Find where the given text appears and provide that cell's center as (X, Y) coordinate. 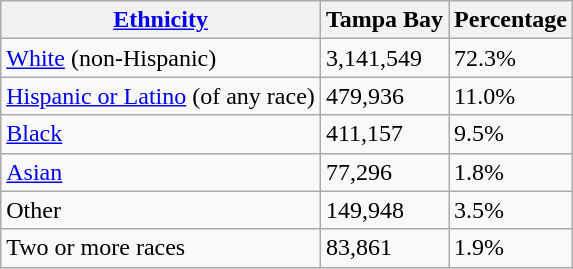
72.3% (511, 58)
3.5% (511, 210)
Ethnicity (161, 20)
11.0% (511, 96)
Black (161, 134)
Tampa Bay (384, 20)
1.9% (511, 248)
Hispanic or Latino (of any race) (161, 96)
411,157 (384, 134)
Percentage (511, 20)
Two or more races (161, 248)
77,296 (384, 172)
9.5% (511, 134)
White (non-Hispanic) (161, 58)
149,948 (384, 210)
479,936 (384, 96)
Asian (161, 172)
83,861 (384, 248)
Other (161, 210)
3,141,549 (384, 58)
1.8% (511, 172)
